Extract the [X, Y] coordinate from the center of the cell holding the provided text.  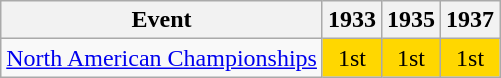
Event [162, 20]
1935 [412, 20]
1933 [352, 20]
North American Championships [162, 58]
1937 [470, 20]
